Return the (X, Y) coordinate for the center point of the cell that contains the specified text.  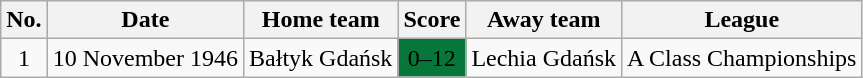
Bałtyk Gdańsk (321, 58)
0–12 (432, 58)
Date (145, 20)
A Class Championships (742, 58)
League (742, 20)
Score (432, 20)
10 November 1946 (145, 58)
No. (24, 20)
1 (24, 58)
Lechia Gdańsk (544, 58)
Home team (321, 20)
Away team (544, 20)
